Search for the cell housing the specified text and yield its (X, Y) center coordinate. 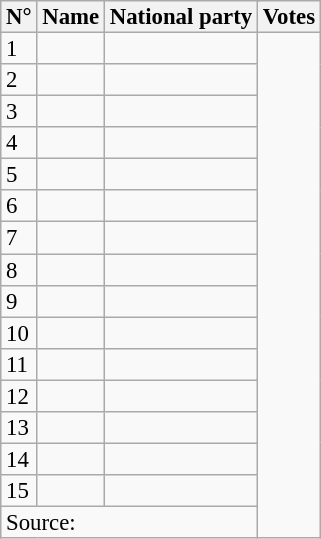
Name (71, 17)
14 (19, 459)
National party (180, 17)
2 (19, 80)
4 (19, 143)
1 (19, 49)
N° (19, 17)
8 (19, 270)
Source: (130, 522)
13 (19, 428)
9 (19, 301)
3 (19, 112)
10 (19, 333)
Votes (288, 17)
12 (19, 396)
7 (19, 238)
6 (19, 206)
5 (19, 175)
15 (19, 491)
11 (19, 364)
